For the text-containing cell, return its midpoint in (X, Y) coordinate format. 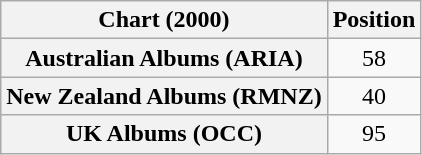
Position (374, 20)
Chart (2000) (164, 20)
95 (374, 134)
58 (374, 58)
40 (374, 96)
New Zealand Albums (RMNZ) (164, 96)
UK Albums (OCC) (164, 134)
Australian Albums (ARIA) (164, 58)
